Find where the given text appears and provide that cell's center as [x, y] coordinate. 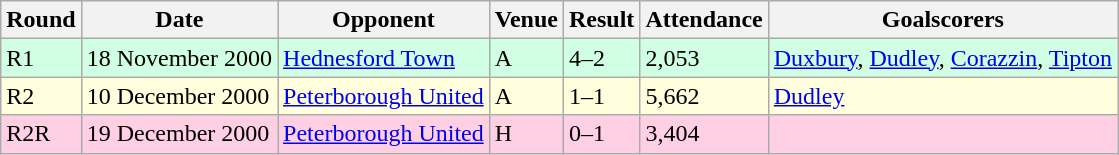
2,053 [704, 58]
R2 [41, 96]
R2R [41, 134]
Result [601, 20]
Goalscorers [942, 20]
19 December 2000 [179, 134]
R1 [41, 58]
5,662 [704, 96]
Attendance [704, 20]
1–1 [601, 96]
0–1 [601, 134]
Duxbury, Dudley, Corazzin, Tipton [942, 58]
Round [41, 20]
Venue [526, 20]
4–2 [601, 58]
Date [179, 20]
3,404 [704, 134]
18 November 2000 [179, 58]
Hednesford Town [384, 58]
Opponent [384, 20]
Dudley [942, 96]
H [526, 134]
10 December 2000 [179, 96]
